Extract the (X, Y) coordinate from the center of the cell holding the provided text.  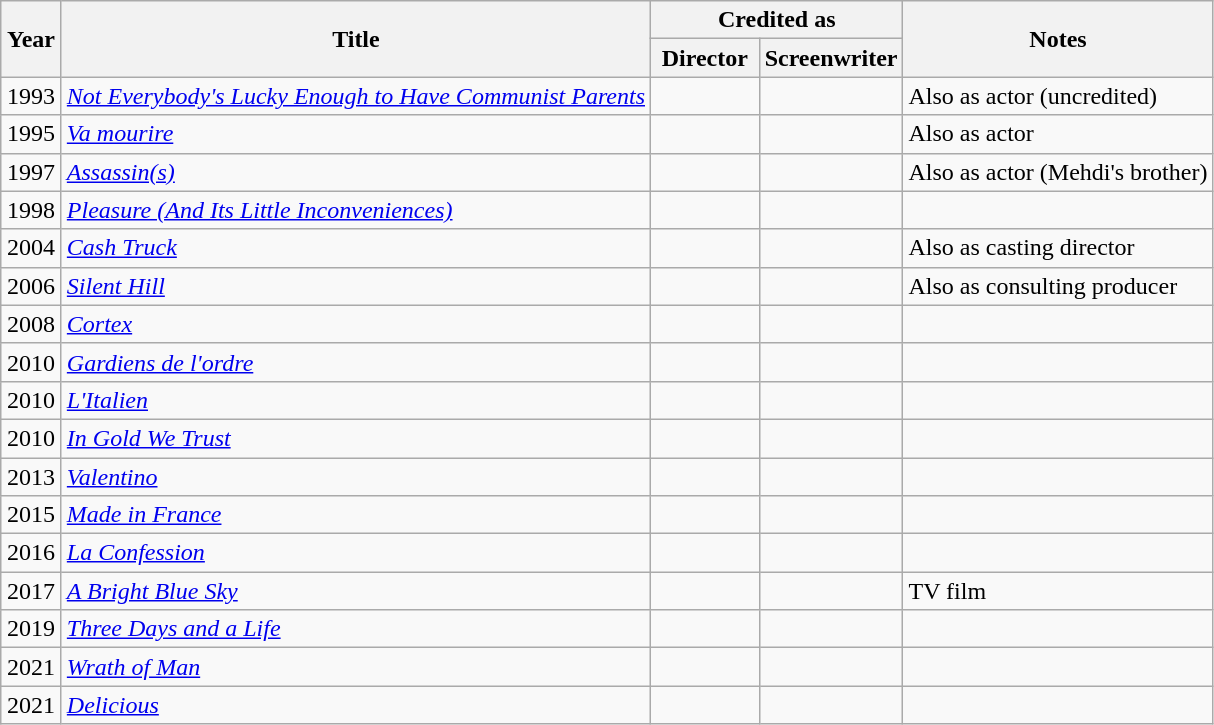
Va mourire (356, 134)
1993 (32, 96)
In Gold We Trust (356, 438)
Assassin(s) (356, 172)
Valentino (356, 477)
TV film (1058, 591)
Wrath of Man (356, 667)
2013 (32, 477)
La Confession (356, 553)
1998 (32, 210)
Credited as (777, 20)
2016 (32, 553)
2004 (32, 248)
Year (32, 39)
Director (706, 58)
Silent Hill (356, 286)
A Bright Blue Sky (356, 591)
1997 (32, 172)
Cash Truck (356, 248)
Screenwriter (831, 58)
Cortex (356, 324)
2017 (32, 591)
Delicious (356, 705)
Also as casting director (1058, 248)
2019 (32, 629)
2006 (32, 286)
Pleasure (And Its Little Inconveniences) (356, 210)
Gardiens de l'ordre (356, 362)
Not Everybody's Lucky Enough to Have Communist Parents (356, 96)
Three Days and a Life (356, 629)
Also as actor (Mehdi's brother) (1058, 172)
2015 (32, 515)
Made in France (356, 515)
Notes (1058, 39)
Also as consulting producer (1058, 286)
2008 (32, 324)
Also as actor (uncredited) (1058, 96)
L'Italien (356, 400)
Also as actor (1058, 134)
Title (356, 39)
1995 (32, 134)
